Capture the cell that displays the provided text and extract its (X, Y) central coordinate. 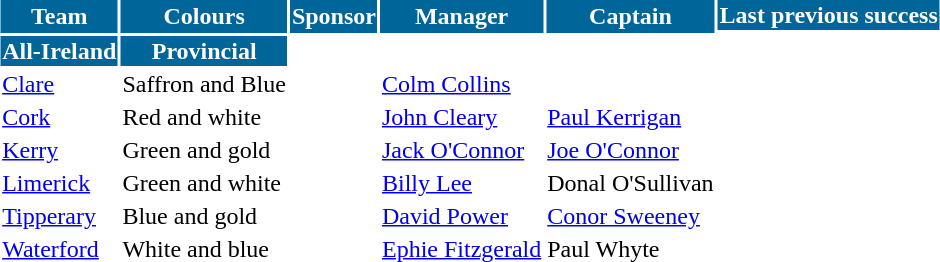
Joe O'Connor (630, 150)
Billy Lee (461, 183)
John Cleary (461, 117)
Blue and gold (204, 216)
Limerick (60, 183)
Manager (461, 16)
Green and gold (204, 150)
Captain (630, 16)
Donal O'Sullivan (630, 183)
Colm Collins (461, 84)
Red and white (204, 117)
Sponsor (334, 16)
Paul Kerrigan (630, 117)
All-Ireland (60, 51)
Last previous success (828, 15)
Colours (204, 16)
Green and white (204, 183)
Cork (60, 117)
Kerry (60, 150)
Conor Sweeney (630, 216)
David Power (461, 216)
Team (60, 16)
Tipperary (60, 216)
Saffron and Blue (204, 84)
Clare (60, 84)
Jack O'Connor (461, 150)
Provincial (204, 51)
